Pinpoint the cell where the given text exists, returning its (x, y) midpoint coordinate. 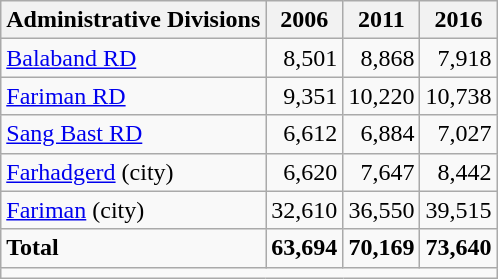
70,169 (382, 248)
39,515 (458, 210)
7,918 (458, 58)
10,220 (382, 96)
6,884 (382, 134)
Administrative Divisions (134, 20)
2011 (382, 20)
Fariman (city) (134, 210)
7,027 (458, 134)
10,738 (458, 96)
8,442 (458, 172)
2006 (304, 20)
Balaband RD (134, 58)
8,868 (382, 58)
Fariman RD (134, 96)
Sang Bast RD (134, 134)
36,550 (382, 210)
8,501 (304, 58)
Farhadgerd (city) (134, 172)
6,620 (304, 172)
Total (134, 248)
7,647 (382, 172)
63,694 (304, 248)
32,610 (304, 210)
6,612 (304, 134)
73,640 (458, 248)
9,351 (304, 96)
2016 (458, 20)
